For the text-containing cell, return its midpoint in (x, y) coordinate format. 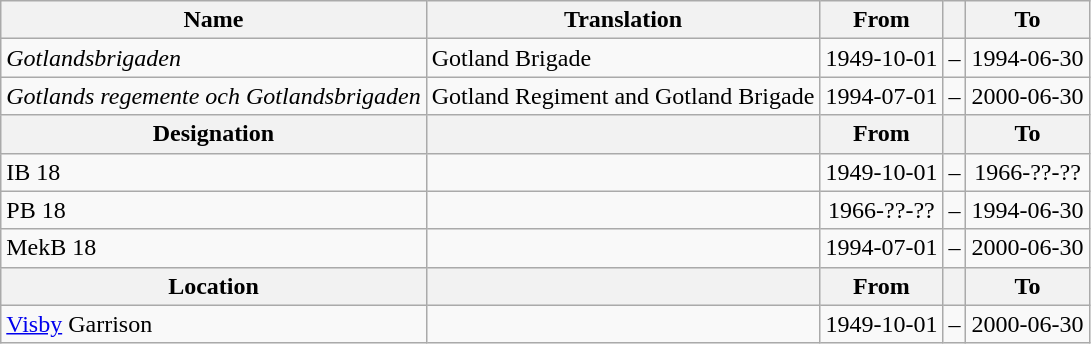
PB 18 (214, 210)
MekB 18 (214, 248)
Gotlandsbrigaden (214, 58)
IB 18 (214, 172)
Translation (623, 20)
Name (214, 20)
Designation (214, 134)
Gotland Regiment and Gotland Brigade (623, 96)
Location (214, 286)
Visby Garrison (214, 324)
Gotland Brigade (623, 58)
Gotlands regemente och Gotlandsbrigaden (214, 96)
